Determine the (X, Y) coordinate at the center of the cell enclosing the given text.  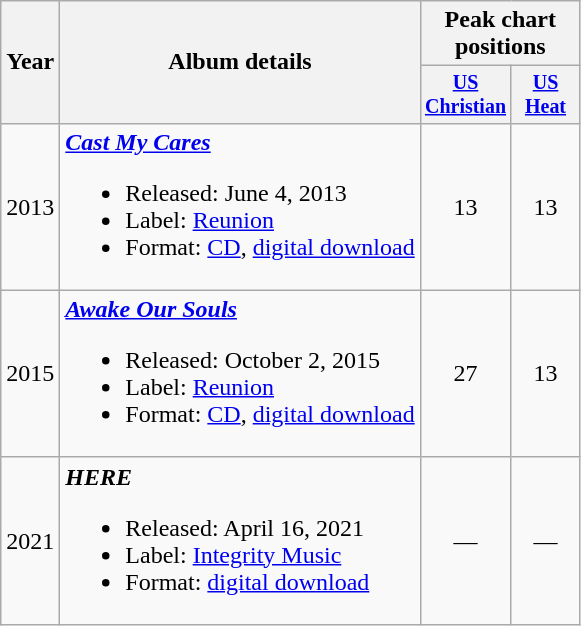
2021 (30, 540)
Awake Our SoulsReleased: October 2, 2015Label: ReunionFormat: CD, digital download (240, 374)
HEREReleased: April 16, 2021Label: Integrity MusicFormat: digital download (240, 540)
Album details (240, 62)
2015 (30, 374)
USHeat (546, 94)
27 (466, 374)
Peak chart positions (500, 34)
2013 (30, 206)
Cast My CaresReleased: June 4, 2013Label: ReunionFormat: CD, digital download (240, 206)
USChristian (466, 94)
Year (30, 62)
